Return [x, y] of the center of cell containing provided text 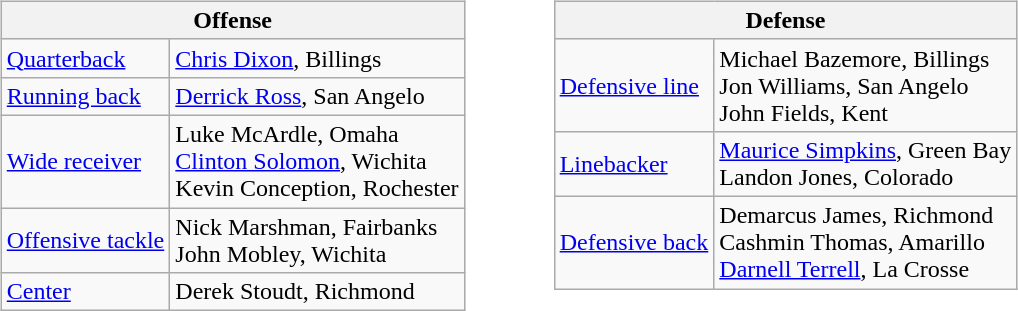
Center [86, 292]
Demarcus James, RichmondCashmin Thomas, AmarilloDarnell Terrell, La Crosse [866, 242]
Nick Marshman, FairbanksJohn Mobley, Wichita [317, 240]
Offensive tackle [86, 240]
Defensive line [634, 85]
Chris Dixon, Billings [317, 58]
Derrick Ross, San Angelo [317, 96]
Running back [86, 96]
Michael Bazemore, BillingsJon Williams, San AngeloJohn Fields, Kent [866, 85]
Maurice Simpkins, Green BayLandon Jones, Colorado [866, 164]
Linebacker [634, 164]
Luke McArdle, OmahaClinton Solomon, WichitaKevin Conception, Rochester [317, 161]
Defensive back [634, 242]
Offense [232, 20]
Wide receiver [86, 161]
Derek Stoudt, Richmond [317, 292]
Quarterback [86, 58]
Defense [786, 20]
